Detect which cell encompasses the target text, then output its (X, Y) center coordinate. 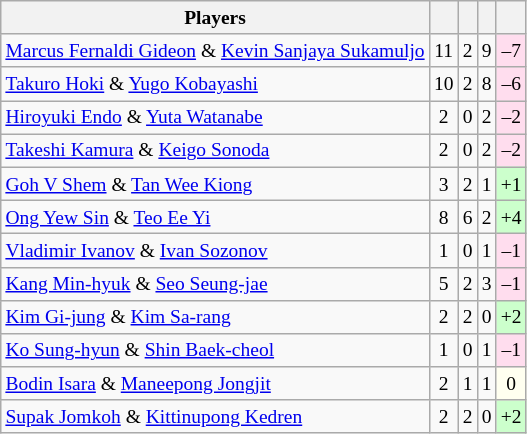
Takuro Hoki & Yugo Kobayashi (216, 84)
Vladimir Ivanov & Ivan Sozonov (216, 250)
11 (444, 50)
Players (216, 18)
9 (486, 50)
Ko Sung-hyun & Shin Baek-cheol (216, 350)
5 (444, 284)
Goh V Shem & Tan Wee Kiong (216, 184)
Takeshi Kamura & Keigo Sonoda (216, 150)
Marcus Fernaldi Gideon & Kevin Sanjaya Sukamuljo (216, 50)
Kim Gi-jung & Kim Sa-rang (216, 316)
–7 (511, 50)
Ong Yew Sin & Teo Ee Yi (216, 216)
Hiroyuki Endo & Yuta Watanabe (216, 118)
+1 (511, 184)
Bodin Isara & Maneepong Jongjit (216, 384)
Kang Min-hyuk & Seo Seung-jae (216, 284)
+4 (511, 216)
Supak Jomkoh & Kittinupong Kedren (216, 416)
10 (444, 84)
6 (468, 216)
–6 (511, 84)
